Return (X, Y) of the center of cell containing provided text 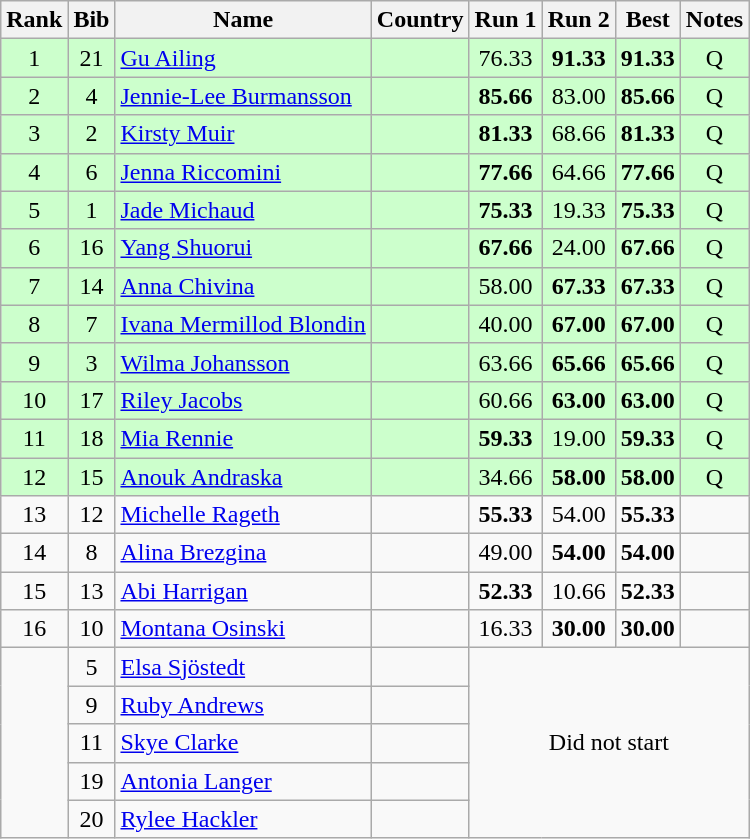
Jennie-Lee Burmansson (243, 96)
Abi Harrigan (243, 591)
76.33 (506, 58)
19 (92, 781)
49.00 (506, 553)
24.00 (578, 248)
19.00 (578, 438)
Jade Michaud (243, 210)
Ivana Mermillod Blondin (243, 324)
Elsa Sjöstedt (243, 667)
16.33 (506, 629)
Montana Osinski (243, 629)
Gu Ailing (243, 58)
Anouk Andraska (243, 477)
Bib (92, 20)
83.00 (578, 96)
19.33 (578, 210)
68.66 (578, 134)
Did not start (609, 743)
Name (243, 20)
Country (420, 20)
Wilma Johansson (243, 362)
Riley Jacobs (243, 400)
Notes (714, 20)
Run 1 (506, 20)
Antonia Langer (243, 781)
Yang Shuorui (243, 248)
Jenna Riccomini (243, 172)
Michelle Rageth (243, 515)
Anna Chivina (243, 286)
Skye Clarke (243, 743)
17 (92, 400)
Rylee Hackler (243, 819)
20 (92, 819)
21 (92, 58)
18 (92, 438)
Best (648, 20)
Run 2 (578, 20)
63.66 (506, 362)
Kirsty Muir (243, 134)
10.66 (578, 591)
Mia Rennie (243, 438)
60.66 (506, 400)
40.00 (506, 324)
64.66 (578, 172)
Ruby Andrews (243, 705)
Rank (34, 20)
34.66 (506, 477)
Alina Brezgina (243, 553)
